Extract the (x, y) coordinate from the center of the cell holding the provided text.  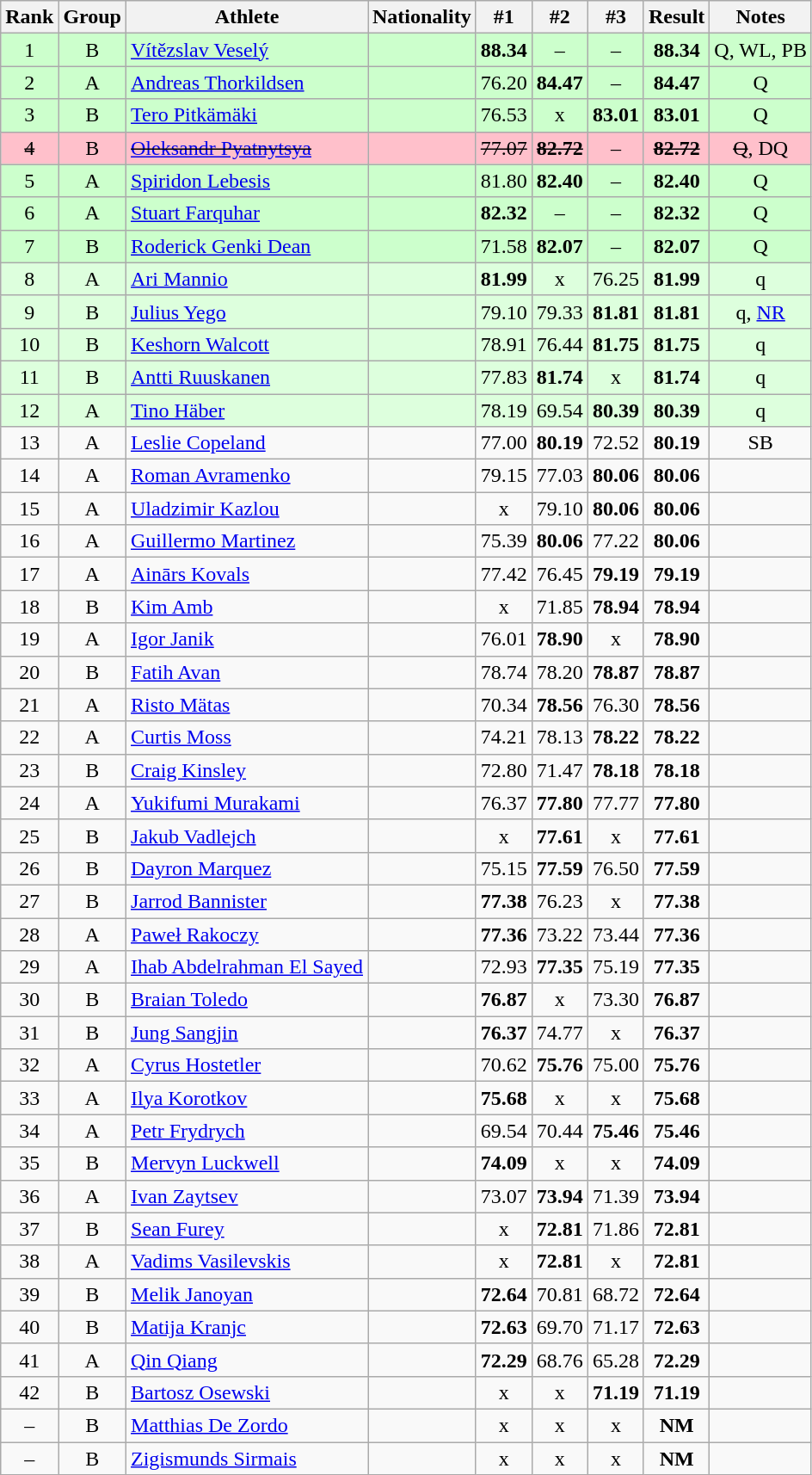
77.22 (616, 541)
Yukifumi Murakami (248, 803)
8 (29, 279)
20 (29, 672)
Guillermo Martinez (248, 541)
77.00 (504, 443)
Julius Yego (248, 312)
4 (29, 148)
73.44 (616, 934)
81.80 (504, 181)
Fatih Avan (248, 672)
40 (29, 1327)
79.33 (559, 312)
Qin Qiang (248, 1360)
Roman Avramenko (248, 476)
27 (29, 901)
75.19 (616, 967)
12 (29, 410)
Uladzimir Kazlou (248, 509)
36 (29, 1196)
Ihab Abdelrahman El Sayed (248, 967)
71.39 (616, 1196)
78.20 (559, 672)
77.77 (616, 803)
9 (29, 312)
69.70 (559, 1327)
25 (29, 836)
6 (29, 213)
Roderick Genki Dean (248, 246)
3 (29, 115)
76.44 (559, 344)
SB (760, 443)
76.01 (504, 639)
71.58 (504, 246)
76.20 (504, 83)
68.72 (616, 1294)
Vadims Vasilevskis (248, 1262)
71.85 (559, 607)
Jung Sangjin (248, 1033)
11 (29, 377)
77.03 (559, 476)
76.53 (504, 115)
Rank (29, 17)
39 (29, 1294)
Cyrus Hostetler (248, 1065)
26 (29, 868)
Curtis Moss (248, 737)
Sean Furey (248, 1229)
2 (29, 83)
q, NR (760, 312)
77.42 (504, 574)
Braian Toledo (248, 1000)
72.80 (504, 770)
38 (29, 1262)
Kim Amb (248, 607)
#1 (504, 17)
Paweł Rakoczy (248, 934)
Ivan Zaytsev (248, 1196)
77.07 (504, 148)
22 (29, 737)
78.19 (504, 410)
71.86 (616, 1229)
Q, WL, PB (760, 50)
Athlete (248, 17)
29 (29, 967)
Ainārs Kovals (248, 574)
13 (29, 443)
5 (29, 181)
41 (29, 1360)
31 (29, 1033)
71.17 (616, 1327)
65.28 (616, 1360)
70.34 (504, 705)
74.21 (504, 737)
Dayron Marquez (248, 868)
Group (93, 17)
10 (29, 344)
Jakub Vadlejch (248, 836)
42 (29, 1392)
Spiridon Lebesis (248, 181)
Jarrod Bannister (248, 901)
Zigismunds Sirmais (248, 1459)
35 (29, 1163)
71.47 (559, 770)
17 (29, 574)
1 (29, 50)
Risto Mätas (248, 705)
Petr Frydrych (248, 1131)
Stuart Farquhar (248, 213)
Leslie Copeland (248, 443)
78.91 (504, 344)
Andreas Thorkildsen (248, 83)
70.81 (559, 1294)
76.45 (559, 574)
34 (29, 1131)
73.30 (616, 1000)
74.77 (559, 1033)
Nationality (422, 17)
Tino Häber (248, 410)
Keshorn Walcott (248, 344)
76.50 (616, 868)
Result (676, 17)
Craig Kinsley (248, 770)
75.39 (504, 541)
28 (29, 934)
32 (29, 1065)
16 (29, 541)
73.07 (504, 1196)
Bartosz Osewski (248, 1392)
Melik Janoyan (248, 1294)
75.15 (504, 868)
Matthias De Zordo (248, 1425)
15 (29, 509)
77.83 (504, 377)
37 (29, 1229)
14 (29, 476)
73.22 (559, 934)
Tero Pitkämäki (248, 115)
78.13 (559, 737)
72.52 (616, 443)
75.00 (616, 1065)
24 (29, 803)
33 (29, 1098)
18 (29, 607)
Ilya Korotkov (248, 1098)
Antti Ruuskanen (248, 377)
19 (29, 639)
#3 (616, 17)
Ari Mannio (248, 279)
Vítězslav Veselý (248, 50)
70.44 (559, 1131)
21 (29, 705)
79.15 (504, 476)
70.62 (504, 1065)
68.76 (559, 1360)
72.93 (504, 967)
#2 (559, 17)
Mervyn Luckwell (248, 1163)
76.23 (559, 901)
Q, DQ (760, 148)
23 (29, 770)
76.25 (616, 279)
7 (29, 246)
78.74 (504, 672)
30 (29, 1000)
76.30 (616, 705)
Igor Janik (248, 639)
Matija Kranjc (248, 1327)
Notes (760, 17)
Oleksandr Pyatnytsya (248, 148)
